Capture the cell that displays the provided text and extract its (x, y) central coordinate. 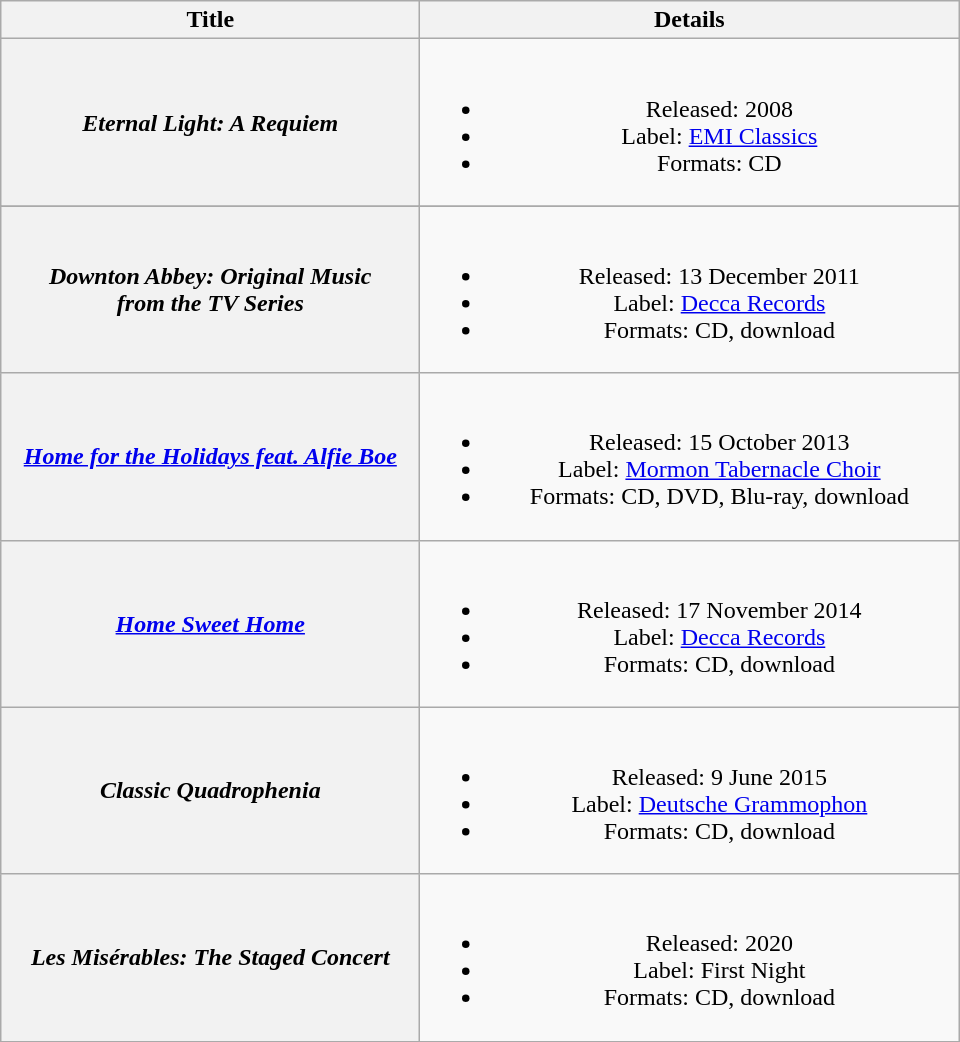
Released: 17 November 2014Label: Decca RecordsFormats: CD, download (690, 624)
Released: 15 October 2013Label: Mormon Tabernacle ChoirFormats: CD, DVD, Blu-ray, download (690, 456)
Downton Abbey: Original Musicfrom the TV Series (210, 290)
Classic Quadrophenia (210, 790)
Les Misérables: The Staged Concert (210, 958)
Released: 9 June 2015Label: Deutsche GrammophonFormats: CD, download (690, 790)
Title (210, 20)
Released: 13 December 2011Label: Decca RecordsFormats: CD, download (690, 290)
Released: 2008Label: EMI ClassicsFormats: CD (690, 122)
Details (690, 20)
Home for the Holidays feat. Alfie Boe (210, 456)
Eternal Light: A Requiem (210, 122)
Home Sweet Home (210, 624)
Released: 2020Label: First NightFormats: CD, download (690, 958)
